Determine the (x, y) coordinate at the center of the cell enclosing the given text.  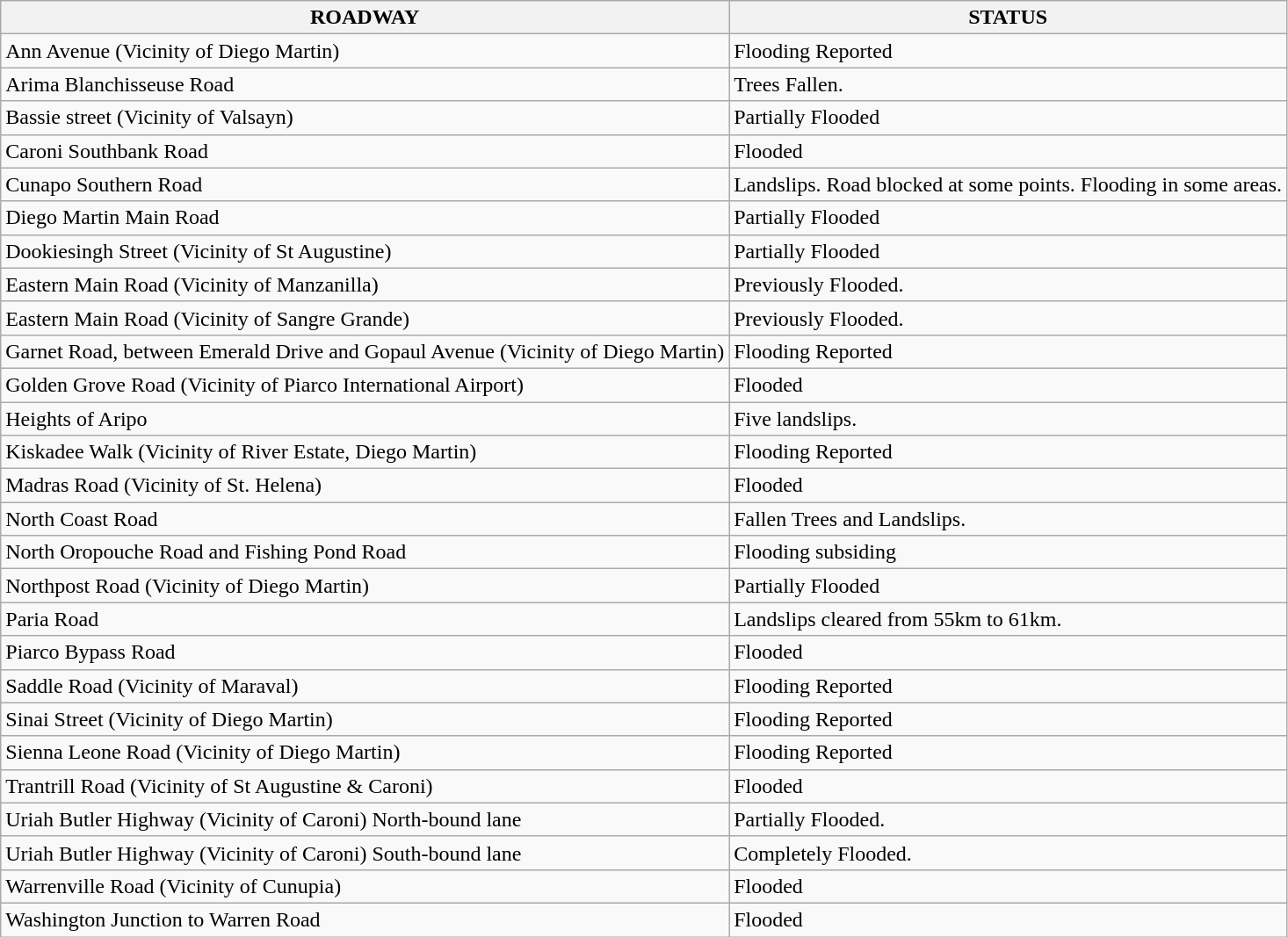
Garnet Road, between Emerald Drive and Gopaul Avenue (Vicinity of Diego Martin) (365, 351)
Piarco Bypass Road (365, 652)
Sinai Street (Vicinity of Diego Martin) (365, 719)
Five landslips. (1009, 419)
Kiskadee Walk (Vicinity of River Estate, Diego Martin) (365, 452)
Dookiesingh Street (Vicinity of St Augustine) (365, 251)
North Coast Road (365, 519)
Sienna Leone Road (Vicinity of Diego Martin) (365, 753)
Cunapo Southern Road (365, 184)
Landslips. Road blocked at some points. Flooding in some areas. (1009, 184)
Uriah Butler Highway (Vicinity of Caroni) North-bound lane (365, 819)
Partially Flooded. (1009, 819)
Trantrill Road (Vicinity of St Augustine & Caroni) (365, 786)
Heights of Aripo (365, 419)
Arima Blanchisseuse Road (365, 84)
Diego Martin Main Road (365, 218)
Warrenville Road (Vicinity of Cunupia) (365, 886)
Northpost Road (Vicinity of Diego Martin) (365, 586)
Landslips cleared from 55km to 61km. (1009, 619)
Paria Road (365, 619)
ROADWAY (365, 18)
Madras Road (Vicinity of St. Helena) (365, 486)
Eastern Main Road (Vicinity of Manzanilla) (365, 285)
Washington Junction to Warren Road (365, 919)
Saddle Road (Vicinity of Maraval) (365, 686)
Completely Flooded. (1009, 853)
STATUS (1009, 18)
Bassie street (Vicinity of Valsayn) (365, 118)
Golden Grove Road (Vicinity of Piarco International Airport) (365, 385)
Eastern Main Road (Vicinity of Sangre Grande) (365, 318)
Caroni Southbank Road (365, 151)
Trees Fallen. (1009, 84)
Uriah Butler Highway (Vicinity of Caroni) South-bound lane (365, 853)
North Oropouche Road and Fishing Pond Road (365, 552)
Fallen Trees and Landslips. (1009, 519)
Flooding subsiding (1009, 552)
Ann Avenue (Vicinity of Diego Martin) (365, 51)
